Return the (X, Y) coordinate for the center point of the cell that contains the specified text.  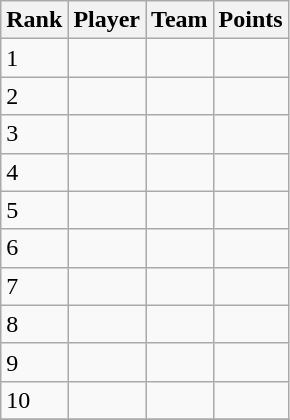
1 (34, 58)
Player (107, 20)
10 (34, 400)
Team (180, 20)
6 (34, 248)
8 (34, 324)
7 (34, 286)
4 (34, 172)
9 (34, 362)
3 (34, 134)
2 (34, 96)
Points (250, 20)
5 (34, 210)
Rank (34, 20)
